Return [X, Y] of the center of cell containing provided text 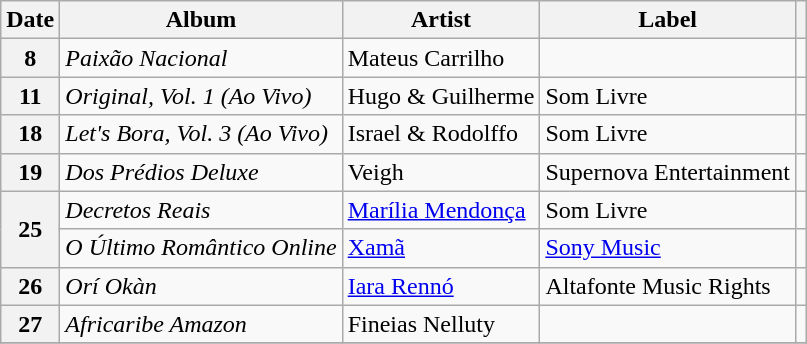
Album [201, 20]
Original, Vol. 1 (Ao Vivo) [201, 96]
Veigh [441, 172]
Africaribe Amazon [201, 324]
Iara Rennó [441, 286]
Supernova Entertainment [668, 172]
O Último Romântico Online [201, 248]
26 [30, 286]
Artist [441, 20]
19 [30, 172]
Mateus Carrilho [441, 58]
Israel & Rodolffo [441, 134]
Altafonte Music Rights [668, 286]
11 [30, 96]
25 [30, 229]
Orí Okàn [201, 286]
Hugo & Guilherme [441, 96]
Dos Prédios Deluxe [201, 172]
Let's Bora, Vol. 3 (Ao Vivo) [201, 134]
8 [30, 58]
Xamã [441, 248]
18 [30, 134]
Fineias Nelluty [441, 324]
Decretos Reais [201, 210]
Paixão Nacional [201, 58]
27 [30, 324]
Sony Music [668, 248]
Marília Mendonça [441, 210]
Label [668, 20]
Date [30, 20]
